Pinpoint the cell where the given text exists, returning its [X, Y] midpoint coordinate. 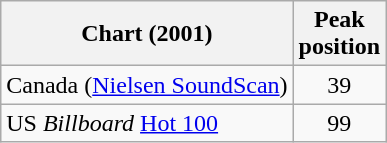
99 [339, 123]
39 [339, 85]
Canada (Nielsen SoundScan) [147, 85]
Peakposition [339, 34]
Chart (2001) [147, 34]
US Billboard Hot 100 [147, 123]
